Provide the (x, y) coordinate of the cell's center where the given text is located.  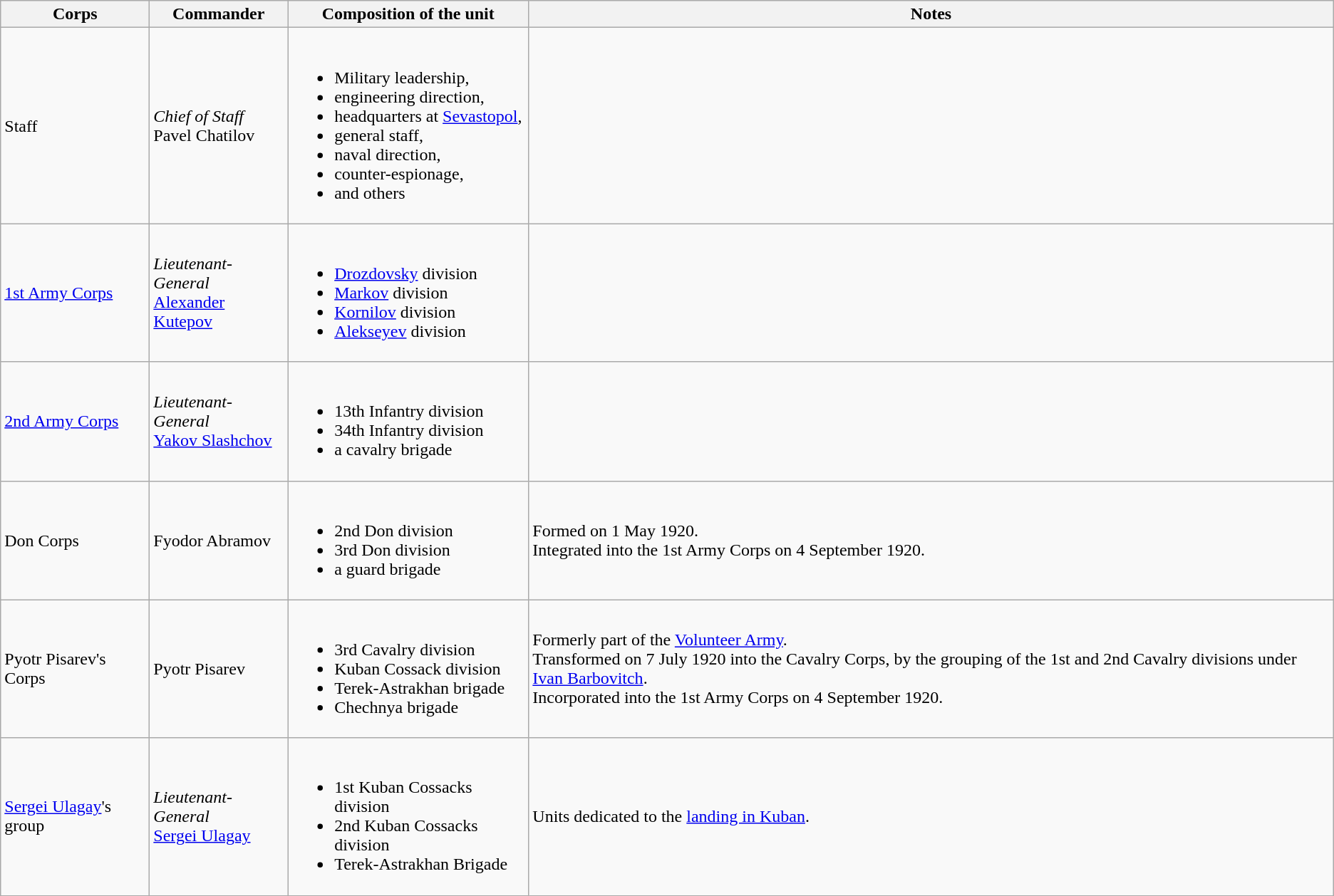
Pyotr Pisarev (219, 669)
Drozdovsky divisionMarkov divisionKornilov divisionAlekseyev division (408, 293)
Corps (76, 14)
Commander (219, 14)
Units dedicated to the landing in Kuban. (931, 816)
Fyodor Abramov (219, 540)
Lieutenant-GeneralYakov Slashchov (219, 422)
3rd Cavalry divisionKuban Cossack divisionTerek-Astrakhan brigadeChechnya brigade (408, 669)
2nd Army Corps (76, 422)
Notes (931, 14)
1st Kuban Cossacks division2nd Kuban Cossacks divisionTerek-Astrakhan Brigade (408, 816)
Composition of the unit (408, 14)
1st Army Corps (76, 293)
Chief of StaffPavel Chatilov (219, 125)
2nd Don division3rd Don divisiona guard brigade (408, 540)
Don Corps (76, 540)
13th Infantry division34th Infantry divisiona cavalry brigade (408, 422)
Military leadership,engineering direction,headquarters at Sevastopol,general staff,naval direction,counter-espionage,and others (408, 125)
Lieutenant-GeneralAlexander Kutepov (219, 293)
Staff (76, 125)
Pyotr Pisarev's Corps (76, 669)
Formed on 1 May 1920.Integrated into the 1st Army Corps on 4 September 1920. (931, 540)
Sergei Ulagay's group (76, 816)
Lieutenant-GeneralSergei Ulagay (219, 816)
